Return (x, y) of the center of cell containing provided text 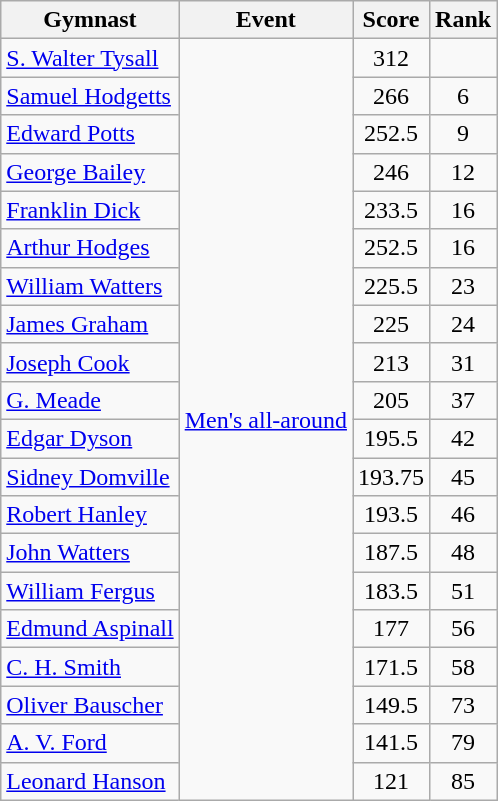
187.5 (390, 553)
Edmund Aspinall (90, 629)
Sidney Domville (90, 477)
58 (464, 667)
246 (390, 172)
Event (266, 20)
183.5 (390, 591)
George Bailey (90, 172)
Edgar Dyson (90, 438)
William Fergus (90, 591)
Men's all-around (266, 420)
24 (464, 324)
Leonard Hanson (90, 781)
9 (464, 134)
Joseph Cook (90, 362)
Robert Hanley (90, 515)
205 (390, 400)
213 (390, 362)
73 (464, 705)
S. Walter Tysall (90, 58)
48 (464, 553)
6 (464, 96)
A. V. Ford (90, 743)
Rank (464, 20)
171.5 (390, 667)
45 (464, 477)
Score (390, 20)
177 (390, 629)
Oliver Bauscher (90, 705)
Arthur Hodges (90, 248)
225 (390, 324)
23 (464, 286)
56 (464, 629)
Edward Potts (90, 134)
Gymnast (90, 20)
79 (464, 743)
266 (390, 96)
G. Meade (90, 400)
Samuel Hodgetts (90, 96)
Franklin Dick (90, 210)
37 (464, 400)
John Watters (90, 553)
233.5 (390, 210)
225.5 (390, 286)
51 (464, 591)
121 (390, 781)
193.5 (390, 515)
31 (464, 362)
149.5 (390, 705)
193.75 (390, 477)
William Watters (90, 286)
42 (464, 438)
195.5 (390, 438)
312 (390, 58)
46 (464, 515)
141.5 (390, 743)
James Graham (90, 324)
C. H. Smith (90, 667)
85 (464, 781)
12 (464, 172)
